Locate the cell with the specified text and output its [X, Y] center coordinate. 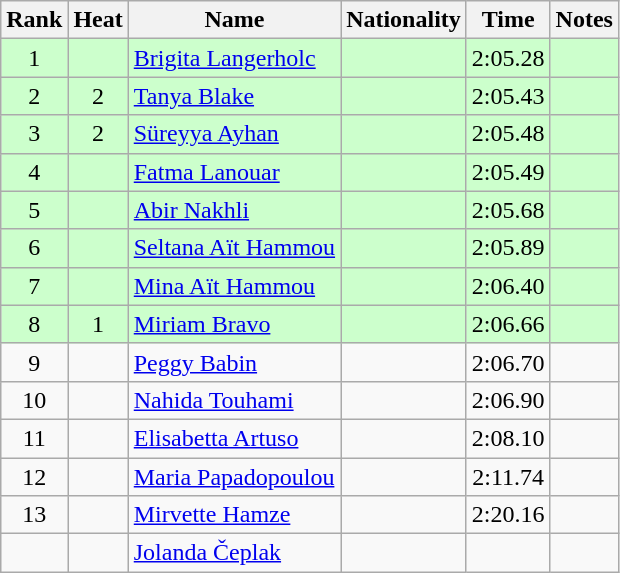
2:08.10 [508, 438]
Notes [584, 20]
Süreyya Ayhan [234, 134]
13 [34, 515]
Brigita Langerholc [234, 58]
2:05.48 [508, 134]
Maria Papadopoulou [234, 477]
2:11.74 [508, 477]
Mina Aït Hammou [234, 286]
2:05.89 [508, 248]
6 [34, 248]
2:06.70 [508, 362]
Abir Nakhli [234, 210]
3 [34, 134]
11 [34, 438]
Miriam Bravo [234, 324]
Nahida Touhami [234, 400]
Nationality [404, 20]
2:05.68 [508, 210]
2:06.66 [508, 324]
12 [34, 477]
9 [34, 362]
Rank [34, 20]
5 [34, 210]
4 [34, 172]
Name [234, 20]
2:06.40 [508, 286]
Mirvette Hamze [234, 515]
2:06.90 [508, 400]
10 [34, 400]
Peggy Babin [234, 362]
2:05.28 [508, 58]
2:05.43 [508, 96]
Seltana Aït Hammou [234, 248]
Jolanda Čeplak [234, 553]
Time [508, 20]
8 [34, 324]
Tanya Blake [234, 96]
2:20.16 [508, 515]
Elisabetta Artuso [234, 438]
Fatma Lanouar [234, 172]
7 [34, 286]
Heat [98, 20]
2:05.49 [508, 172]
